From the cell containing the given text, extract its center point as (x, y) coordinate. 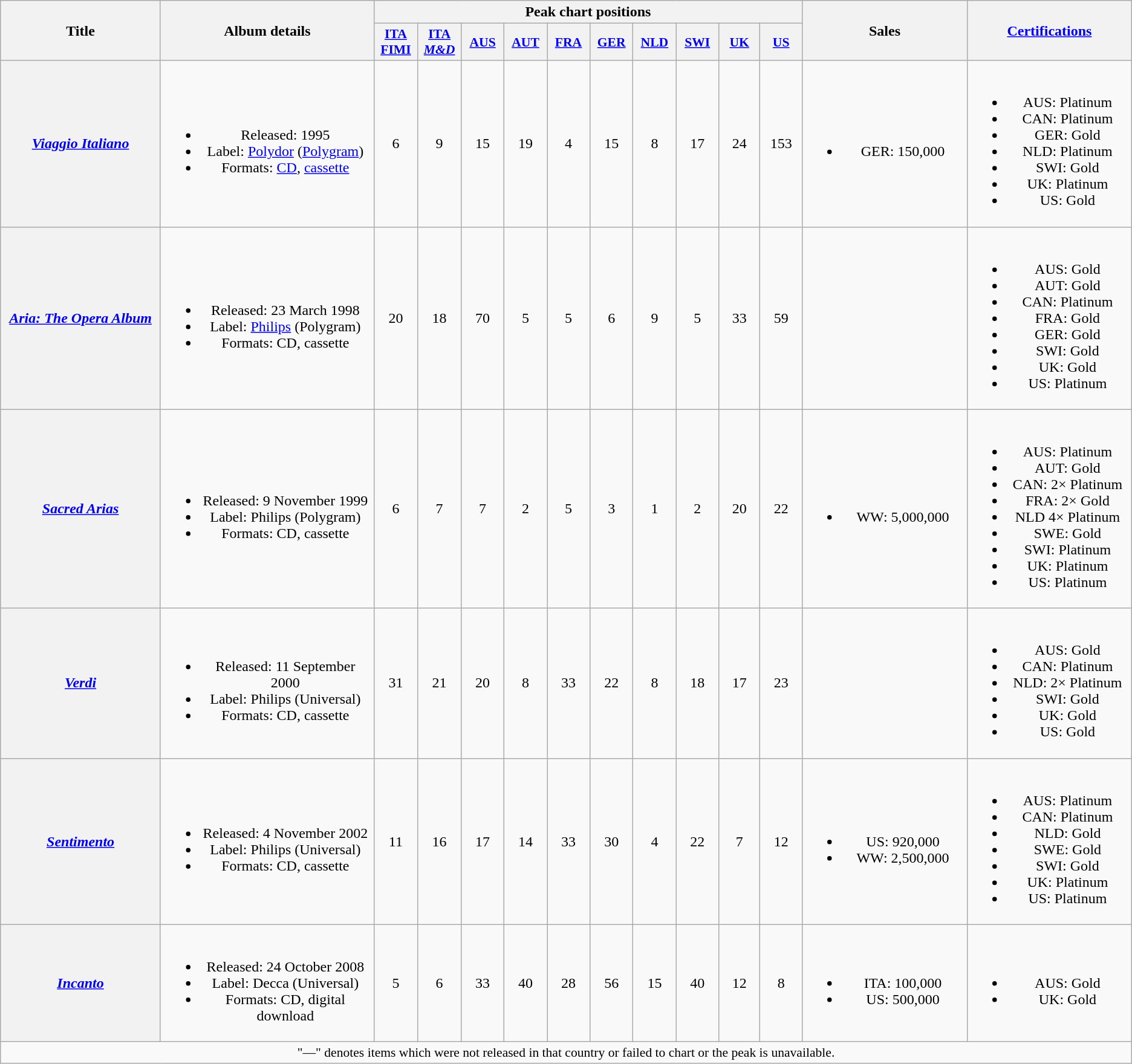
US (781, 42)
30 (611, 842)
Released: 24 October 2008Label: Decca (Universal)Formats: CD, digital download (267, 983)
56 (611, 983)
AUS: PlatinumCAN: PlatinumNLD: GoldSWE: GoldSWI: GoldUK: PlatinumUS: Platinum (1050, 842)
GER (611, 42)
Viaggio Italiano (81, 144)
153 (781, 144)
Verdi (81, 683)
AUS: GoldAUT: GoldCAN: PlatinumFRA: GoldGER: GoldSWI: GoldUK: GoldUS: Platinum (1050, 318)
70 (483, 318)
AUS: PlatinumAUT: GoldCAN: 2× PlatinumFRA: 2× GoldNLD 4× PlatinumSWE: GoldSWI: PlatinumUK: PlatinumUS: Platinum (1050, 509)
59 (781, 318)
14 (525, 842)
ITAFIMI (395, 42)
GER: 150,000 (884, 144)
SWI (697, 42)
Aria: The Opera Album (81, 318)
19 (525, 144)
Released: 1995Label: Polydor (Polygram)Formats: CD, cassette (267, 144)
Released: 9 November 1999Label: Philips (Polygram)Formats: CD, cassette (267, 509)
AUS: GoldUK: Gold (1050, 983)
31 (395, 683)
Album details (267, 30)
Incanto (81, 983)
NLD (654, 42)
WW: 5,000,000 (884, 509)
1 (654, 509)
US: 920,000WW: 2,500,000 (884, 842)
3 (611, 509)
Peak chart positions (588, 12)
Title (81, 30)
AUS (483, 42)
UK (739, 42)
Sacred Arias (81, 509)
16 (439, 842)
Certifications (1050, 30)
28 (568, 983)
Sentimento (81, 842)
21 (439, 683)
11 (395, 842)
24 (739, 144)
ITAM&D (439, 42)
23 (781, 683)
Released: 4 November 2002Label: Philips (Universal)Formats: CD, cassette (267, 842)
AUS: GoldCAN: PlatinumNLD: 2× PlatinumSWI: GoldUK: GoldUS: Gold (1050, 683)
AUS: PlatinumCAN: PlatinumGER: GoldNLD: PlatinumSWI: GoldUK: PlatinumUS: Gold (1050, 144)
Released: 11 September 2000Label: Philips (Universal)Formats: CD, cassette (267, 683)
Sales (884, 30)
Released: 23 March 1998Label: Philips (Polygram)Formats: CD, cassette (267, 318)
AUT (525, 42)
FRA (568, 42)
"—" denotes items which were not released in that country or failed to chart or the peak is unavailable. (566, 1053)
ITA: 100,000US: 500,000 (884, 983)
